Provide the (X, Y) coordinate of the cell's center where the given text is located.  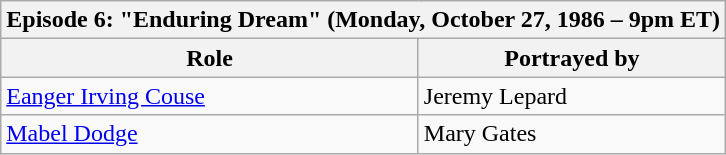
Portrayed by (572, 58)
Eanger Irving Couse (210, 96)
Role (210, 58)
Mary Gates (572, 134)
Episode 6: "Enduring Dream" (Monday, October 27, 1986 – 9pm ET) (364, 20)
Mabel Dodge (210, 134)
Jeremy Lepard (572, 96)
